Capture the cell that displays the provided text and extract its [X, Y] central coordinate. 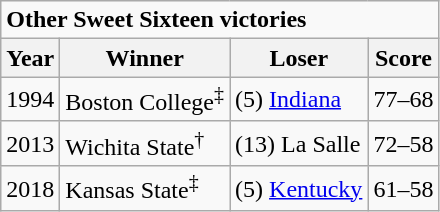
Other Sweet Sixteen victories [220, 20]
Boston College‡ [145, 100]
(5) Indiana [299, 100]
Score [404, 58]
(13) La Salle [299, 144]
72–58 [404, 144]
Wichita State† [145, 144]
1994 [30, 100]
Loser [299, 58]
(5) Kentucky [299, 188]
2018 [30, 188]
Kansas State‡ [145, 188]
2013 [30, 144]
Year [30, 58]
Winner [145, 58]
61–58 [404, 188]
77–68 [404, 100]
